For the text-containing cell, return its midpoint in (X, Y) coordinate format. 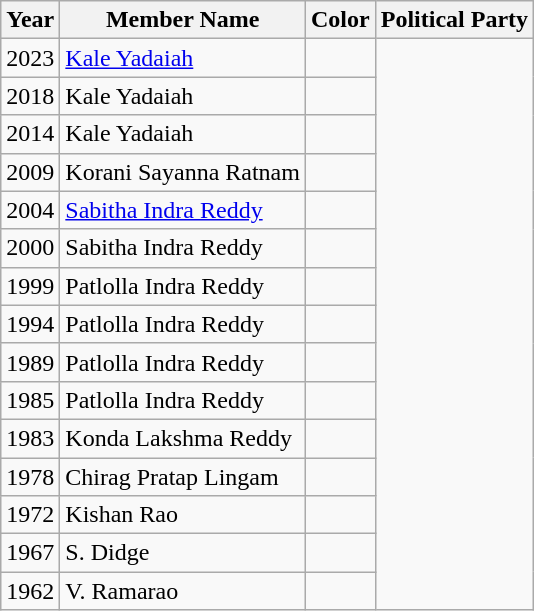
2004 (30, 210)
Political Party (454, 20)
2023 (30, 58)
Kishan Rao (183, 515)
1989 (30, 362)
2018 (30, 96)
Chirag Pratap Lingam (183, 477)
Color (340, 20)
Konda Lakshma Reddy (183, 438)
1994 (30, 324)
1985 (30, 400)
1967 (30, 553)
Korani Sayanna Ratnam (183, 172)
1962 (30, 591)
2014 (30, 134)
2009 (30, 172)
1978 (30, 477)
V. Ramarao (183, 591)
S. Didge (183, 553)
2000 (30, 248)
Member Name (183, 20)
1983 (30, 438)
1972 (30, 515)
Year (30, 20)
1999 (30, 286)
